Pinpoint the cell where the given text exists, returning its (x, y) midpoint coordinate. 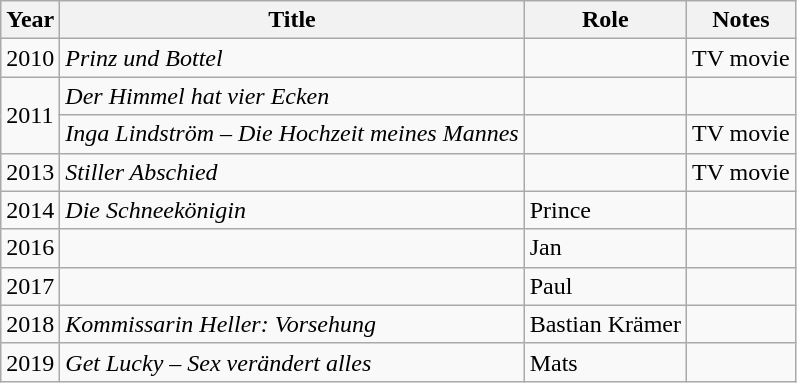
Jan (605, 248)
2019 (30, 362)
Mats (605, 362)
Paul (605, 286)
2014 (30, 210)
2010 (30, 58)
Get Lucky – Sex verändert alles (292, 362)
Die Schneekönigin (292, 210)
2011 (30, 115)
2017 (30, 286)
Inga Lindström – Die Hochzeit meines Mannes (292, 134)
Year (30, 20)
Bastian Krämer (605, 324)
Notes (742, 20)
Kommissarin Heller: Vorsehung (292, 324)
Prinz und Bottel (292, 58)
2016 (30, 248)
Der Himmel hat vier Ecken (292, 96)
2013 (30, 172)
Role (605, 20)
Stiller Abschied (292, 172)
Prince (605, 210)
Title (292, 20)
2018 (30, 324)
